Output the (x, y) coordinate of the center of the cell containing the given text.  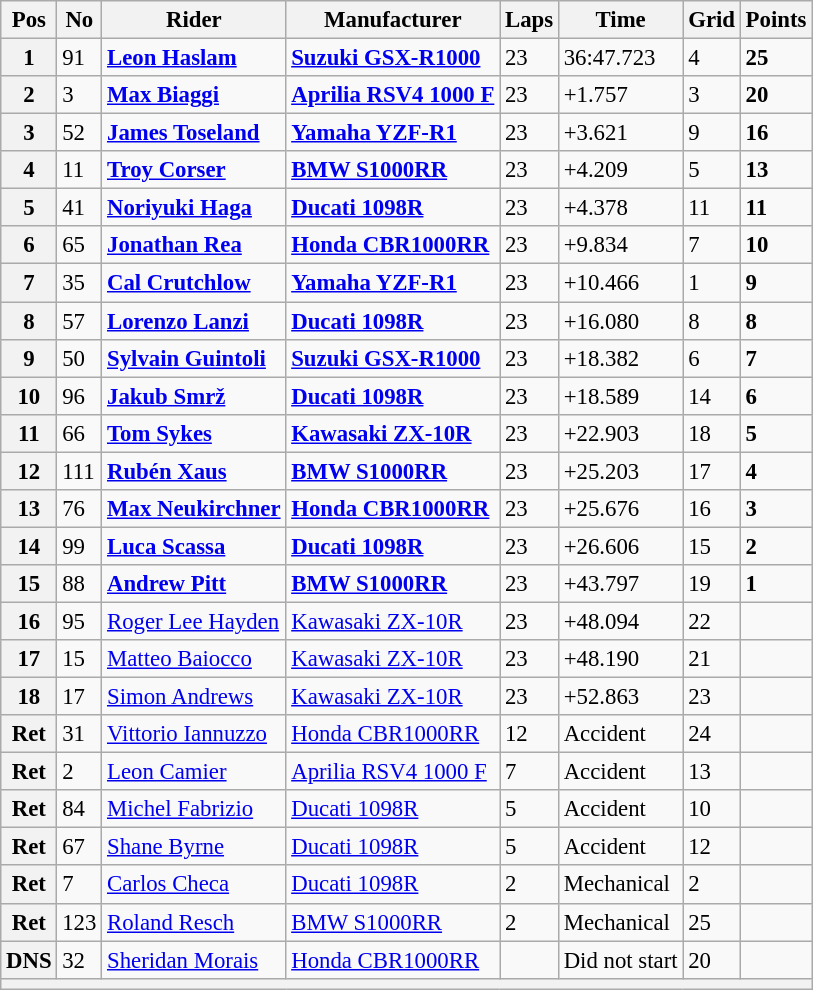
52 (80, 133)
+18.382 (620, 358)
Shane Byrne (194, 847)
+4.378 (620, 208)
111 (80, 471)
Carlos Checa (194, 885)
22 (712, 621)
Roland Resch (194, 922)
+9.834 (620, 245)
+4.209 (620, 170)
+18.589 (620, 396)
+25.203 (620, 471)
31 (80, 734)
+22.903 (620, 433)
Luca Scassa (194, 546)
76 (80, 509)
Roger Lee Hayden (194, 621)
123 (80, 922)
57 (80, 321)
+16.080 (620, 321)
84 (80, 809)
99 (80, 546)
Cal Crutchlow (194, 283)
James Toseland (194, 133)
Vittorio Iannuzzo (194, 734)
66 (80, 433)
+48.094 (620, 621)
19 (712, 584)
Did not start (620, 960)
35 (80, 283)
+52.863 (620, 697)
91 (80, 58)
Andrew Pitt (194, 584)
32 (80, 960)
Michel Fabrizio (194, 809)
No (80, 20)
88 (80, 584)
24 (712, 734)
Grid (712, 20)
Tom Sykes (194, 433)
Manufacturer (393, 20)
65 (80, 245)
Rider (194, 20)
Leon Camier (194, 772)
Matteo Baiocco (194, 659)
+10.466 (620, 283)
Jakub Smrž (194, 396)
Rubén Xaus (194, 471)
+26.606 (620, 546)
Sheridan Morais (194, 960)
Max Biaggi (194, 95)
Sylvain Guintoli (194, 358)
+48.190 (620, 659)
Pos (29, 20)
Troy Corser (194, 170)
67 (80, 847)
+25.676 (620, 509)
41 (80, 208)
+3.621 (620, 133)
Points (776, 20)
Leon Haslam (194, 58)
Noriyuki Haga (194, 208)
96 (80, 396)
DNS (29, 960)
Jonathan Rea (194, 245)
Max Neukirchner (194, 509)
Simon Andrews (194, 697)
21 (712, 659)
Time (620, 20)
+1.757 (620, 95)
36:47.723 (620, 58)
Laps (530, 20)
50 (80, 358)
95 (80, 621)
Lorenzo Lanzi (194, 321)
+43.797 (620, 584)
